Search for the cell housing the specified text and yield its (X, Y) center coordinate. 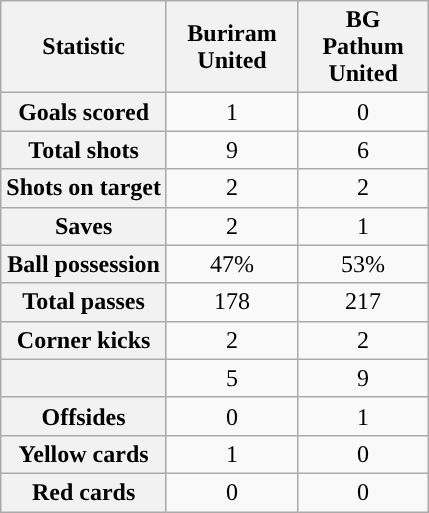
Red cards (84, 492)
178 (232, 302)
Corner kicks (84, 340)
Total shots (84, 150)
Ball possession (84, 264)
217 (364, 302)
Goals scored (84, 112)
Total passes (84, 302)
Yellow cards (84, 454)
5 (232, 378)
Saves (84, 226)
Offsides (84, 416)
6 (364, 150)
47% (232, 264)
Statistic (84, 47)
Buriram United (232, 47)
53% (364, 264)
Shots on target (84, 188)
BG Pathum United (364, 47)
